Pinpoint the cell where the given text exists, returning its [X, Y] midpoint coordinate. 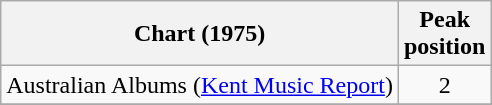
Australian Albums (Kent Music Report) [200, 85]
Peakposition [444, 34]
2 [444, 85]
Chart (1975) [200, 34]
